For the text-containing cell, return its midpoint in (X, Y) coordinate format. 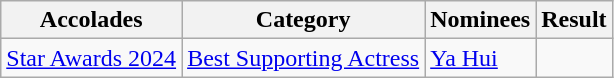
Category (304, 20)
Accolades (92, 20)
Ya Hui (480, 58)
Result (574, 20)
Star Awards 2024 (92, 58)
Best Supporting Actress (304, 58)
Nominees (480, 20)
